Pinpoint the cell where the given text exists, returning its (x, y) midpoint coordinate. 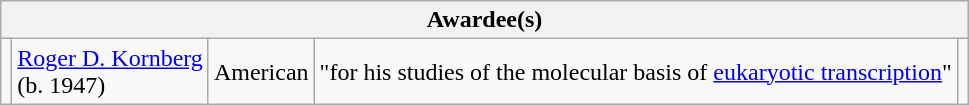
"for his studies of the molecular basis of eukaryotic transcription" (636, 72)
American (261, 72)
Awardee(s) (485, 20)
Roger D. Kornberg(b. 1947) (110, 72)
